Extract the (X, Y) coordinate from the center of the cell holding the provided text.  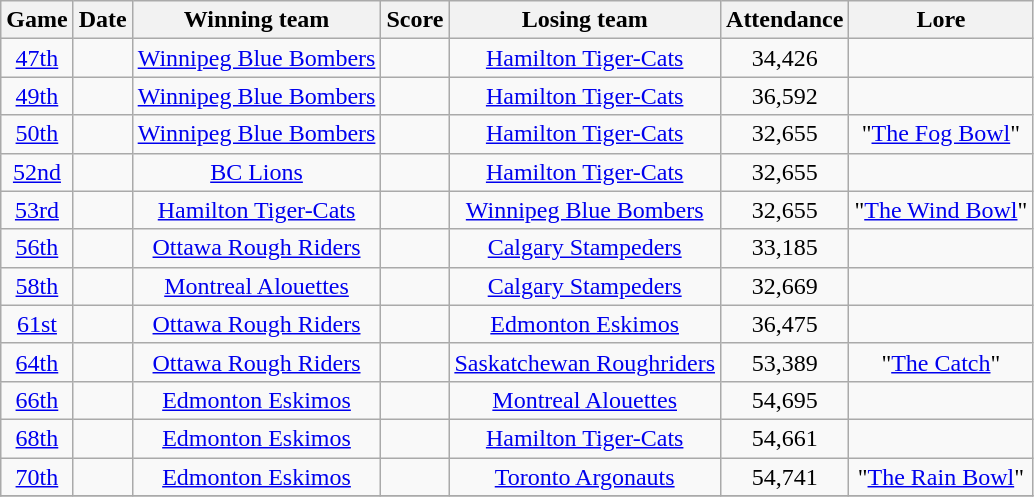
54,741 (785, 477)
Lore (941, 20)
36,592 (785, 96)
Losing team (585, 20)
Date (102, 20)
66th (37, 400)
56th (37, 248)
"The Catch" (941, 362)
50th (37, 134)
47th (37, 58)
Toronto Argonauts (585, 477)
58th (37, 286)
Score (415, 20)
Game (37, 20)
Winning team (256, 20)
33,185 (785, 248)
Attendance (785, 20)
"The Wind Bowl" (941, 210)
49th (37, 96)
BC Lions (256, 172)
64th (37, 362)
36,475 (785, 324)
70th (37, 477)
54,661 (785, 438)
54,695 (785, 400)
68th (37, 438)
34,426 (785, 58)
32,669 (785, 286)
"The Rain Bowl" (941, 477)
Saskatchewan Roughriders (585, 362)
52nd (37, 172)
61st (37, 324)
53,389 (785, 362)
53rd (37, 210)
"The Fog Bowl" (941, 134)
